Return the (x, y) coordinate for the center point of the cell that contains the specified text.  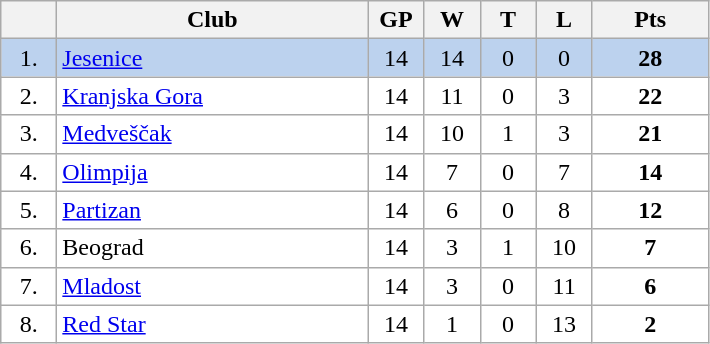
Olimpija (212, 172)
T (508, 20)
4. (29, 172)
Jesenice (212, 58)
12 (650, 210)
13 (564, 324)
8. (29, 324)
2 (650, 324)
Beograd (212, 248)
Red Star (212, 324)
2. (29, 96)
GP (396, 20)
Club (212, 20)
28 (650, 58)
Pts (650, 20)
6. (29, 248)
7. (29, 286)
L (564, 20)
1. (29, 58)
Medveščak (212, 134)
W (452, 20)
Kranjska Gora (212, 96)
Mladost (212, 286)
5. (29, 210)
Partizan (212, 210)
21 (650, 134)
8 (564, 210)
3. (29, 134)
22 (650, 96)
